Search for the cell housing the specified text and yield its (x, y) center coordinate. 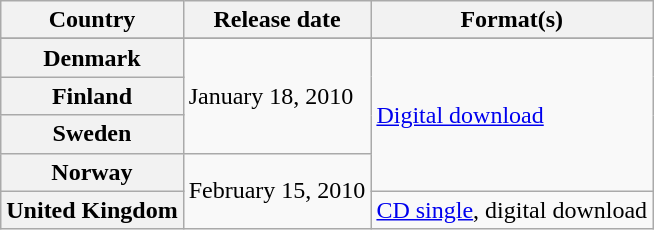
Release date (277, 20)
Denmark (92, 58)
Format(s) (512, 20)
February 15, 2010 (277, 191)
CD single, digital download (512, 210)
Norway (92, 172)
Finland (92, 96)
Sweden (92, 134)
January 18, 2010 (277, 96)
Country (92, 20)
Digital download (512, 115)
United Kingdom (92, 210)
